Return the (X, Y) coordinate for the center point of the cell that contains the specified text.  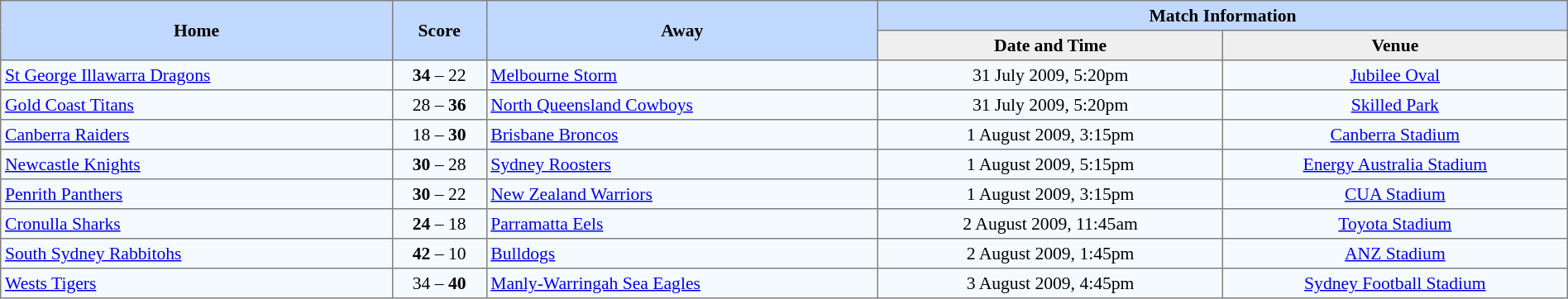
St George Illawarra Dragons (197, 75)
28 – 36 (439, 105)
Cronulla Sharks (197, 224)
Jubilee Oval (1394, 75)
Energy Australia Stadium (1394, 164)
Manly-Warringah Sea Eagles (682, 283)
Newcastle Knights (197, 164)
Skilled Park (1394, 105)
South Sydney Rabbitohs (197, 254)
Date and Time (1050, 45)
Score (439, 31)
Brisbane Broncos (682, 135)
30 – 28 (439, 164)
Sydney Roosters (682, 164)
Match Information (1223, 16)
Sydney Football Stadium (1394, 283)
Canberra Stadium (1394, 135)
34 – 22 (439, 75)
Home (197, 31)
North Queensland Cowboys (682, 105)
Canberra Raiders (197, 135)
Melbourne Storm (682, 75)
42 – 10 (439, 254)
Bulldogs (682, 254)
3 August 2009, 4:45pm (1050, 283)
2 August 2009, 1:45pm (1050, 254)
34 – 40 (439, 283)
Penrith Panthers (197, 194)
Wests Tigers (197, 283)
Parramatta Eels (682, 224)
Toyota Stadium (1394, 224)
30 – 22 (439, 194)
New Zealand Warriors (682, 194)
ANZ Stadium (1394, 254)
2 August 2009, 11:45am (1050, 224)
1 August 2009, 5:15pm (1050, 164)
24 – 18 (439, 224)
CUA Stadium (1394, 194)
Away (682, 31)
18 – 30 (439, 135)
Venue (1394, 45)
Gold Coast Titans (197, 105)
